Extract the [x, y] coordinate from the center of the cell holding the provided text.  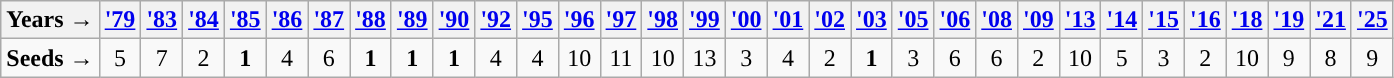
'01 [788, 20]
'00 [746, 20]
Seeds → [50, 58]
'84 [204, 20]
'14 [1122, 20]
'21 [1331, 20]
'08 [997, 20]
13 [705, 58]
'92 [496, 20]
7 [162, 58]
'02 [830, 20]
'03 [872, 20]
'86 [287, 20]
'16 [1205, 20]
'19 [1289, 20]
'85 [245, 20]
'90 [454, 20]
'96 [579, 20]
'95 [538, 20]
'18 [1247, 20]
'25 [1372, 20]
'98 [663, 20]
'09 [1038, 20]
'99 [705, 20]
'97 [621, 20]
'89 [412, 20]
'05 [913, 20]
11 [621, 58]
'87 [329, 20]
'15 [1164, 20]
'83 [162, 20]
'88 [371, 20]
'13 [1080, 20]
'79 [120, 20]
Years → [50, 20]
'06 [955, 20]
8 [1331, 58]
